Extract the [x, y] coordinate from the center of the cell holding the provided text.  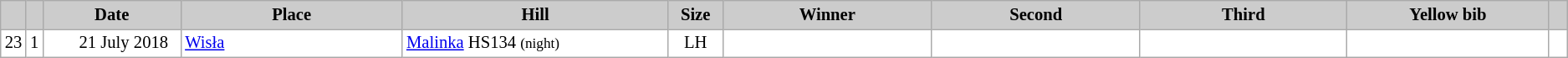
1 [34, 43]
Hill [535, 14]
Third [1243, 14]
23 [13, 43]
Yellow bib [1448, 14]
Place [291, 14]
Malinka HS134 (night) [535, 43]
Size [696, 14]
Winner [827, 14]
Date [112, 14]
Wisła [291, 43]
Second [1035, 14]
21 July 2018 [112, 43]
LH [696, 43]
